From the cell containing the given text, extract its center point as (x, y) coordinate. 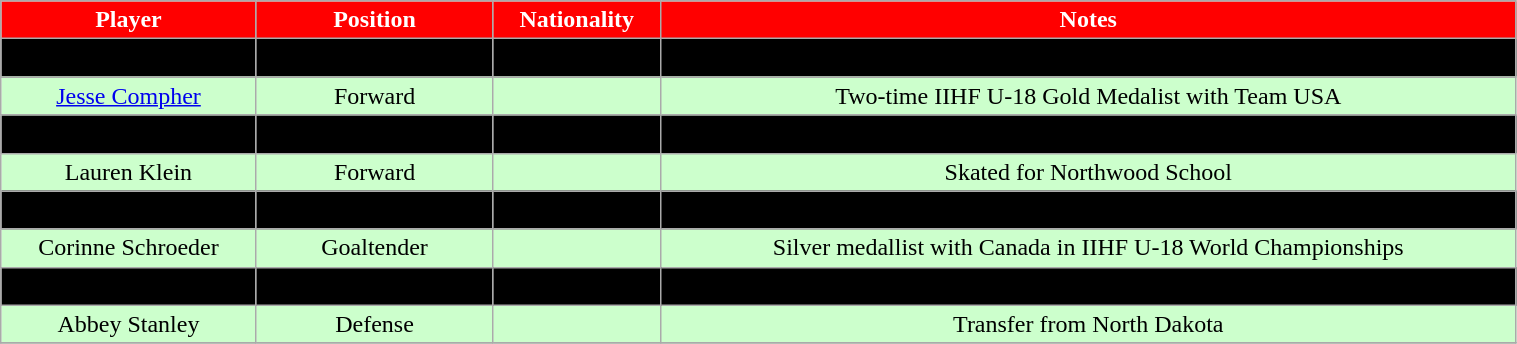
Lauren Klein (128, 172)
Silver medallist with Canada in IIHF U-18 World Championships (1088, 248)
Two-time IIHF U-18 Gold Medalist with Team USA (1088, 96)
Reagan Rust (128, 210)
Forward/Defense (374, 58)
Transfer from RIT (1088, 210)
Transfer from North Dakota (1088, 324)
Jesse Compher (128, 96)
Notes (1088, 20)
Player (128, 20)
Corinne Schroeder (128, 248)
Attended Okanagan Academy (1088, 134)
Kristina Schuler (128, 286)
Defender (374, 210)
Nationality (577, 20)
Goaltender (374, 248)
Defense (374, 324)
Rachel Allen (128, 58)
Attended Choate-Rosemary Hall (1088, 286)
Standout with Gilmour Academy (1088, 58)
Skated for Northwood School (1088, 172)
Nara Elia (128, 134)
Position (374, 20)
Abbey Stanley (128, 324)
